Detect which cell encompasses the target text, then output its (X, Y) center coordinate. 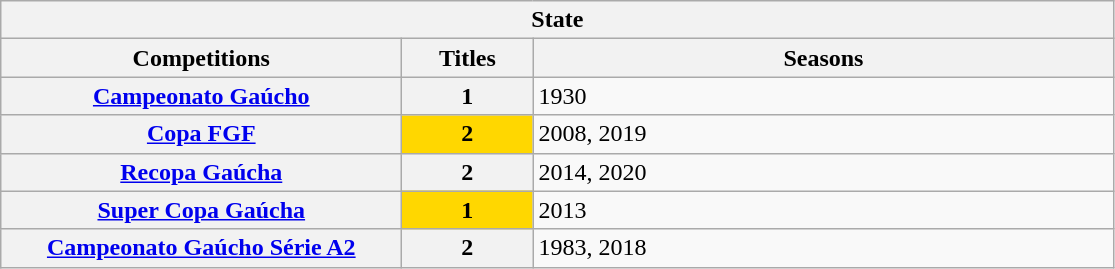
Campeonato Gaúcho Série A2 (202, 248)
Copa FGF (202, 134)
Titles (468, 58)
Seasons (824, 58)
2013 (824, 210)
1983, 2018 (824, 248)
Super Copa Gaúcha (202, 210)
2008, 2019 (824, 134)
Campeonato Gaúcho (202, 96)
Recopa Gaúcha (202, 172)
1930 (824, 96)
2014, 2020 (824, 172)
Competitions (202, 58)
State (558, 20)
